Find where the given text appears and provide that cell's center as [x, y] coordinate. 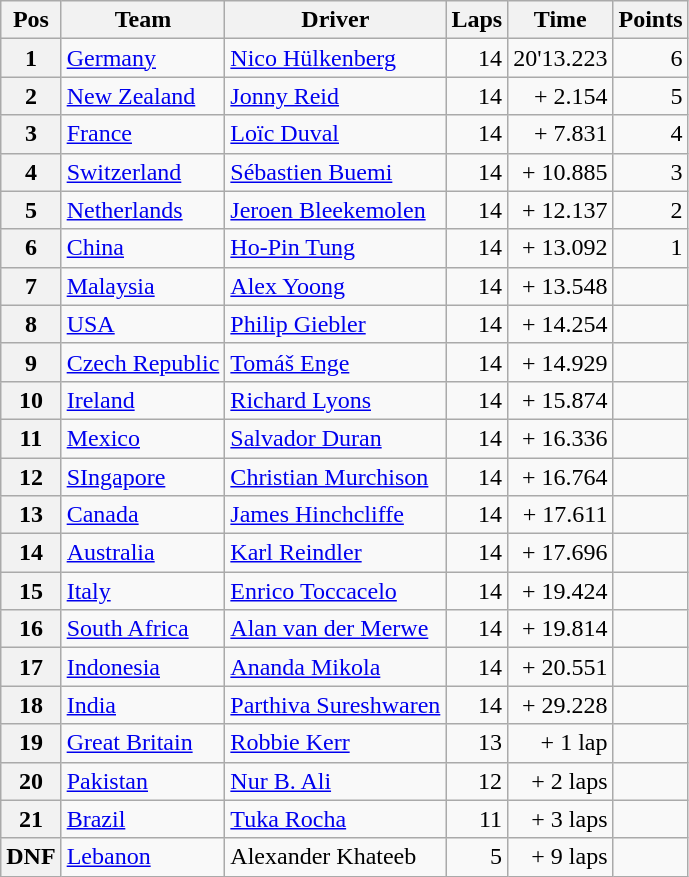
SIngapore [143, 477]
Malaysia [143, 286]
+ 17.696 [560, 553]
18 [31, 705]
Jonny Reid [336, 96]
Philip Giebler [336, 324]
+ 2.154 [560, 96]
+ 16.764 [560, 477]
+ 14.254 [560, 324]
Parthiva Sureshwaren [336, 705]
+ 19.424 [560, 591]
Christian Murchison [336, 477]
19 [31, 743]
+ 9 laps [560, 857]
Italy [143, 591]
Alexander Khateeb [336, 857]
+ 15.874 [560, 400]
DNF [31, 857]
Driver [336, 20]
Sébastien Buemi [336, 172]
Canada [143, 515]
Australia [143, 553]
7 [31, 286]
+ 13.092 [560, 248]
Ho-Pin Tung [336, 248]
Time [560, 20]
Enrico Toccacelo [336, 591]
Jeroen Bleekemolen [336, 210]
Nur B. Ali [336, 781]
Germany [143, 58]
10 [31, 400]
Czech Republic [143, 362]
+ 3 laps [560, 819]
Nico Hülkenberg [336, 58]
9 [31, 362]
+ 7.831 [560, 134]
Switzerland [143, 172]
20'13.223 [560, 58]
Alan van der Merwe [336, 629]
+ 10.885 [560, 172]
Pos [31, 20]
15 [31, 591]
Alex Yoong [336, 286]
17 [31, 667]
Brazil [143, 819]
Netherlands [143, 210]
8 [31, 324]
Lebanon [143, 857]
+ 2 laps [560, 781]
James Hinchcliffe [336, 515]
Karl Reindler [336, 553]
Team [143, 20]
New Zealand [143, 96]
Ananda Mikola [336, 667]
Indonesia [143, 667]
+ 16.336 [560, 438]
+ 13.548 [560, 286]
Pakistan [143, 781]
Tomáš Enge [336, 362]
India [143, 705]
Ireland [143, 400]
+ 1 lap [560, 743]
Mexico [143, 438]
Richard Lyons [336, 400]
Points [650, 20]
Laps [477, 20]
China [143, 248]
+ 19.814 [560, 629]
16 [31, 629]
21 [31, 819]
+ 17.611 [560, 515]
+ 29.228 [560, 705]
France [143, 134]
Great Britain [143, 743]
+ 20.551 [560, 667]
Loïc Duval [336, 134]
20 [31, 781]
+ 14.929 [560, 362]
Robbie Kerr [336, 743]
+ 12.137 [560, 210]
South Africa [143, 629]
Tuka Rocha [336, 819]
Salvador Duran [336, 438]
USA [143, 324]
